Locate the cell with the specified text and output its (x, y) center coordinate. 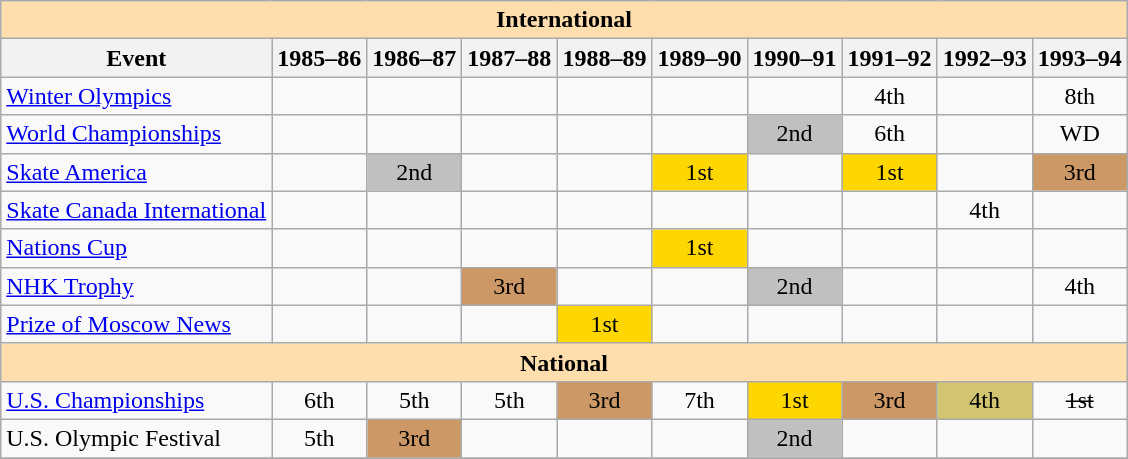
1989–90 (700, 58)
1990–91 (794, 58)
7th (700, 400)
Event (136, 58)
1985–86 (320, 58)
8th (1080, 96)
NHK Trophy (136, 286)
1993–94 (1080, 58)
U.S. Championships (136, 400)
National (564, 362)
1992–93 (984, 58)
Prize of Moscow News (136, 324)
1991–92 (890, 58)
Nations Cup (136, 248)
Winter Olympics (136, 96)
Skate Canada International (136, 210)
Skate America (136, 172)
1986–87 (414, 58)
WD (1080, 134)
1987–88 (510, 58)
International (564, 20)
U.S. Olympic Festival (136, 438)
1988–89 (604, 58)
World Championships (136, 134)
